Locate the cell with the specified text and output its (x, y) center coordinate. 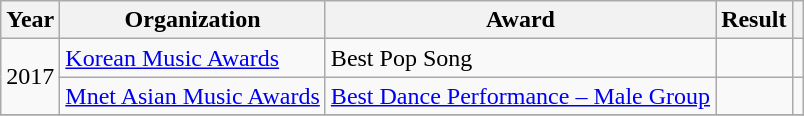
Award (520, 20)
Organization (193, 20)
Best Dance Performance – Male Group (520, 96)
Best Pop Song (520, 58)
Year (30, 20)
Result (754, 20)
Korean Music Awards (193, 58)
2017 (30, 77)
Mnet Asian Music Awards (193, 96)
